Extract the [x, y] coordinate from the center of the cell holding the provided text.  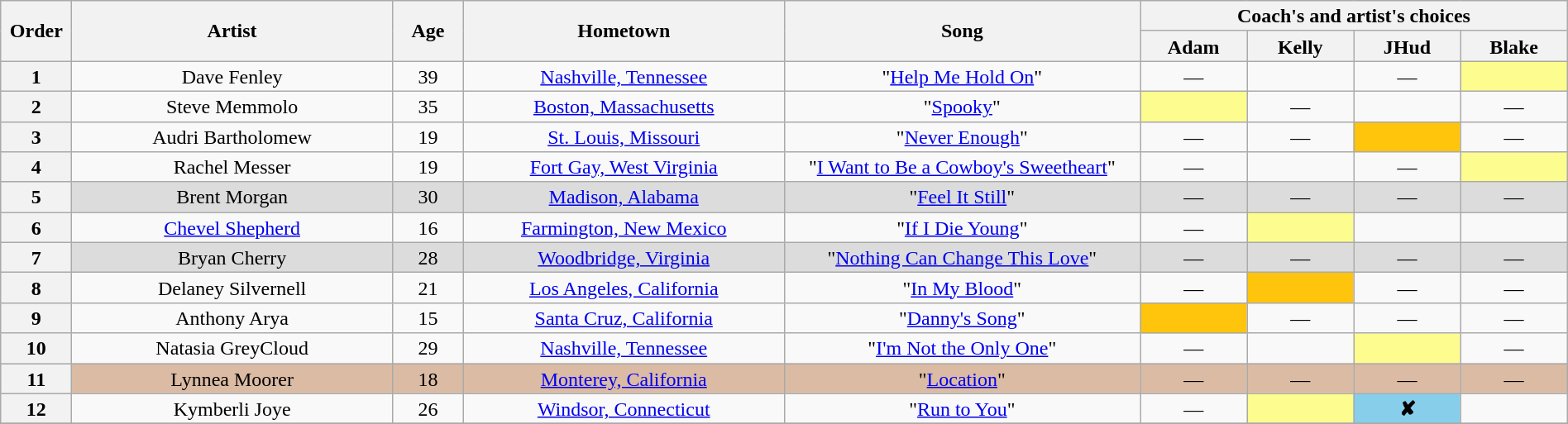
"Run to You" [963, 408]
JHud [1408, 46]
12 [36, 408]
Brent Morgan [232, 197]
21 [428, 288]
✘ [1408, 408]
Santa Cruz, California [624, 317]
Monterey, California [624, 379]
Delaney Silvernell [232, 288]
4 [36, 167]
30 [428, 197]
"In My Blood" [963, 288]
"I'm Not the Only One" [963, 349]
7 [36, 258]
Adam [1194, 46]
3 [36, 137]
Kymberli Joye [232, 408]
9 [36, 317]
Hometown [624, 31]
10 [36, 349]
1 [36, 76]
15 [428, 317]
"Spooky" [963, 106]
"Danny's Song" [963, 317]
"Never Enough" [963, 137]
Kelly [1300, 46]
Blake [1513, 46]
28 [428, 258]
Anthony Arya [232, 317]
16 [428, 228]
Woodbridge, Virginia [624, 258]
11 [36, 379]
Boston, Massachusetts [624, 106]
8 [36, 288]
Dave Fenley [232, 76]
Coach's and artist's choices [1355, 17]
Song [963, 31]
Farmington, New Mexico [624, 228]
29 [428, 349]
Artist [232, 31]
"Nothing Can Change This Love" [963, 258]
St. Louis, Missouri [624, 137]
"Location" [963, 379]
Fort Gay, West Virginia [624, 167]
Windsor, Connecticut [624, 408]
Chevel Shepherd [232, 228]
6 [36, 228]
Rachel Messer [232, 167]
"If I Die Young" [963, 228]
39 [428, 76]
"Feel It Still" [963, 197]
Audri Bartholomew [232, 137]
Lynnea Moorer [232, 379]
Bryan Cherry [232, 258]
Madison, Alabama [624, 197]
"I Want to Be a Cowboy's Sweetheart" [963, 167]
"Help Me Hold On" [963, 76]
Natasia GreyCloud [232, 349]
5 [36, 197]
Los Angeles, California [624, 288]
26 [428, 408]
2 [36, 106]
35 [428, 106]
18 [428, 379]
Age [428, 31]
Order [36, 31]
Steve Memmolo [232, 106]
